Detect which cell encompasses the target text, then output its (x, y) center coordinate. 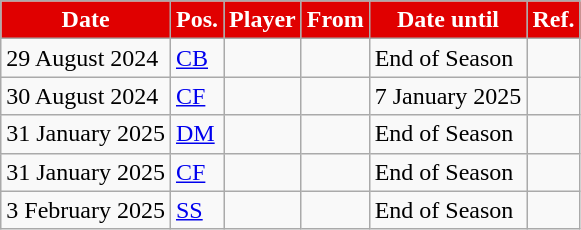
DM (196, 134)
29 August 2024 (86, 58)
7 January 2025 (448, 96)
Player (263, 20)
Pos. (196, 20)
3 February 2025 (86, 210)
From (335, 20)
Date until (448, 20)
SS (196, 210)
30 August 2024 (86, 96)
Ref. (554, 20)
Date (86, 20)
CB (196, 58)
